Identify which cell holds the provided text, then report its (X, Y) central coordinate. 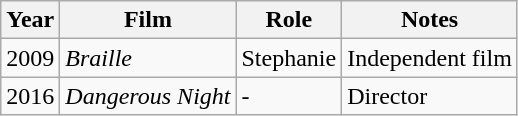
2009 (30, 58)
Year (30, 20)
Braille (148, 58)
Independent film (430, 58)
Director (430, 96)
Film (148, 20)
Stephanie (289, 58)
2016 (30, 96)
Notes (430, 20)
Role (289, 20)
- (289, 96)
Dangerous Night (148, 96)
